Find where the given text appears and provide that cell's center as (X, Y) coordinate. 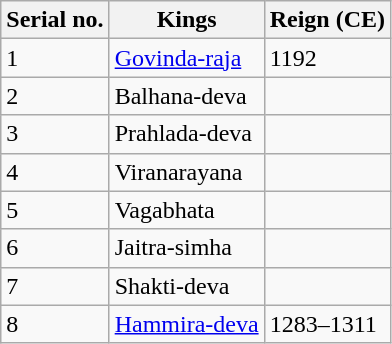
1283–1311 (327, 324)
5 (55, 210)
Balhana-deva (186, 96)
Kings (186, 20)
3 (55, 134)
4 (55, 172)
Prahlada-deva (186, 134)
Viranarayana (186, 172)
Reign (CE) (327, 20)
1 (55, 58)
Hammira-deva (186, 324)
8 (55, 324)
2 (55, 96)
Jaitra-simha (186, 248)
6 (55, 248)
Shakti-deva (186, 286)
Govinda-raja (186, 58)
7 (55, 286)
1192 (327, 58)
Serial no. (55, 20)
Vagabhata (186, 210)
